Scan for the cell matching the given text and deliver its [X, Y] coordinate at center. 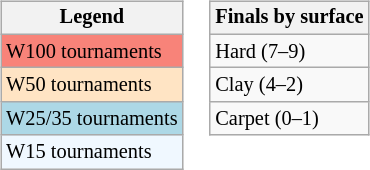
W50 tournaments [92, 85]
Carpet (0–1) [289, 119]
W25/35 tournaments [92, 119]
W15 tournaments [92, 152]
Legend [92, 18]
Hard (7–9) [289, 51]
Finals by surface [289, 18]
Clay (4–2) [289, 85]
W100 tournaments [92, 51]
